Return the [x, y] coordinate for the center point of the cell that contains the specified text.  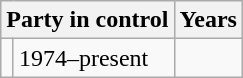
Years [208, 20]
1974–present [94, 58]
Party in control [88, 20]
